From the cell containing the given text, extract its center point as [x, y] coordinate. 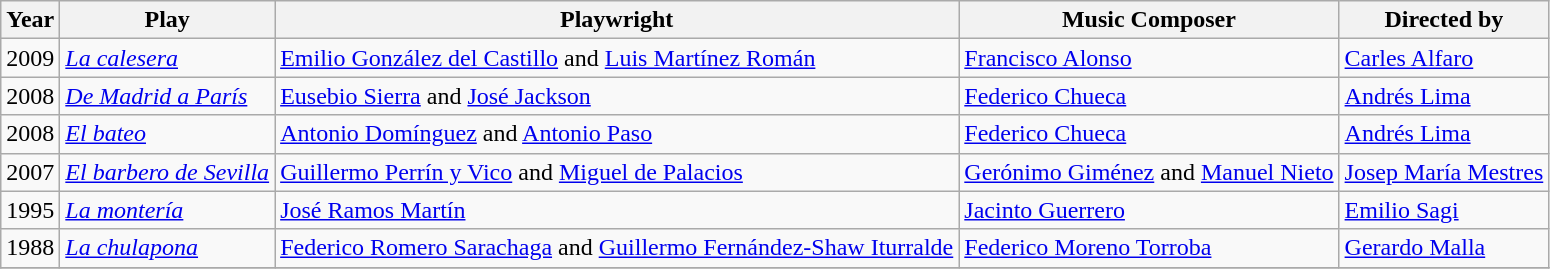
Gerónimo Giménez and Manuel Nieto [1149, 172]
Year [30, 20]
Guillermo Perrín y Vico and Miguel de Palacios [617, 172]
2009 [30, 58]
Play [168, 20]
1995 [30, 210]
Federico Moreno Torroba [1149, 248]
Josep María Mestres [1444, 172]
2007 [30, 172]
El barbero de Sevilla [168, 172]
Directed by [1444, 20]
Carles Alfaro [1444, 58]
Eusebio Sierra and José Jackson [617, 96]
1988 [30, 248]
Emilio Sagi [1444, 210]
José Ramos Martín [617, 210]
Music Composer [1149, 20]
Gerardo Malla [1444, 248]
Francisco Alonso [1149, 58]
El bateo [168, 134]
La calesera [168, 58]
Playwright [617, 20]
La chulapona [168, 248]
Jacinto Guerrero [1149, 210]
La montería [168, 210]
Antonio Domínguez and Antonio Paso [617, 134]
Federico Romero Sarachaga and Guillermo Fernández-Shaw Iturralde [617, 248]
De Madrid a París [168, 96]
Emilio González del Castillo and Luis Martínez Román [617, 58]
